Return the [x, y] coordinate for the center point of the cell that contains the specified text.  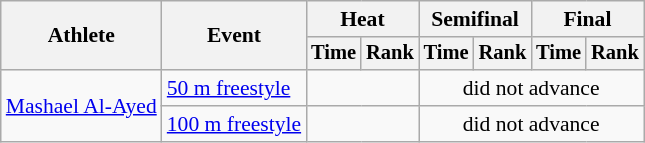
100 m freestyle [234, 124]
50 m freestyle [234, 88]
Final [587, 19]
Semifinal [475, 19]
Athlete [82, 36]
Event [234, 36]
Heat [362, 19]
Mashael Al-Ayed [82, 106]
